Identify which cell holds the provided text, then report its (x, y) central coordinate. 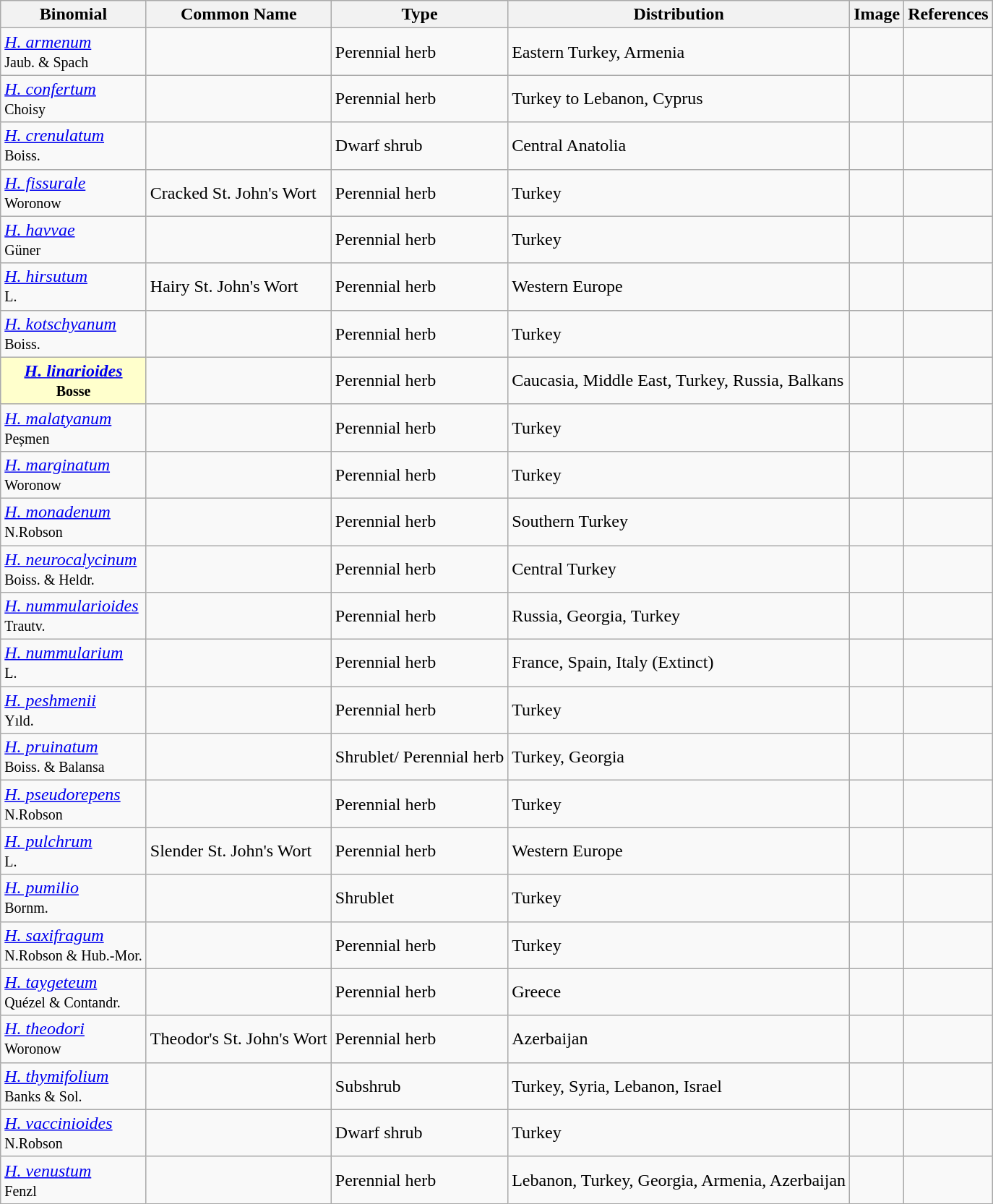
Binomial (74, 14)
H. crenulatumBoiss. (74, 146)
H. pseudorepensN.Robson (74, 804)
Slender St. John's Wort (238, 851)
H. peshmeniiYıld. (74, 710)
Cracked St. John's Wort (238, 192)
H. marginatumWoronow (74, 474)
H. armenumJaub. & Spach (74, 52)
H. nummularioidesTrautv. (74, 616)
H. venustumFenzl (74, 1179)
H. confertumChoisy (74, 98)
H. malatyanumPeșmen (74, 428)
H. havvaeGüner (74, 240)
Type (419, 14)
H. fissuraleWoronow (74, 192)
Subshrub (419, 1085)
H. neurocalycinumBoiss. & Heldr. (74, 568)
France, Spain, Italy (Extinct) (679, 663)
Image (877, 14)
Turkey, Georgia (679, 757)
Distribution (679, 14)
Azerbaijan (679, 1039)
Theodor's St. John's Wort (238, 1039)
Caucasia, Middle East, Turkey, Russia, Balkans (679, 380)
Eastern Turkey, Armenia (679, 52)
References (948, 14)
Central Anatolia (679, 146)
H. saxifragumN.Robson & Hub.-Mor. (74, 945)
Turkey to Lebanon, Cyprus (679, 98)
Lebanon, Turkey, Georgia, Armenia, Azerbaijan (679, 1179)
H. pruinatumBoiss. & Balansa (74, 757)
Turkey, Syria, Lebanon, Israel (679, 1085)
Southern Turkey (679, 522)
H. linarioidesBosse (74, 380)
H. hirsutumL. (74, 286)
Hairy St. John's Wort (238, 286)
H. pumilioBornm. (74, 898)
Russia, Georgia, Turkey (679, 616)
H. kotschyanumBoiss. (74, 334)
H. nummulariumL. (74, 663)
Central Turkey (679, 568)
Common Name (238, 14)
H. pulchrumL. (74, 851)
H. monadenumN.Robson (74, 522)
Shrublet/ Perennial herb (419, 757)
Greece (679, 992)
H. vaccinioidesN.Robson (74, 1133)
H. theodoriWoronow (74, 1039)
Shrublet (419, 898)
H. thymifoliumBanks & Sol. (74, 1085)
H. taygeteumQuézel & Contandr. (74, 992)
